Output the [X, Y] coordinate of the center of the cell containing the given text.  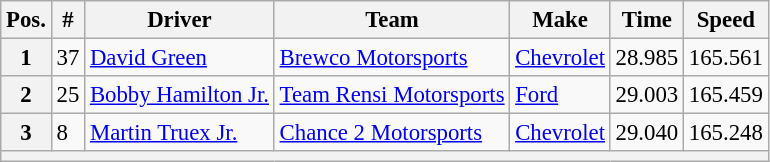
Time [646, 20]
165.561 [726, 58]
Martin Truex Jr. [180, 133]
Speed [726, 20]
Pos. [26, 20]
2 [26, 95]
# [68, 20]
Make [560, 20]
37 [68, 58]
Chance 2 Motorsports [392, 133]
Brewco Motorsports [392, 58]
David Green [180, 58]
165.248 [726, 133]
1 [26, 58]
29.003 [646, 95]
165.459 [726, 95]
Team [392, 20]
Driver [180, 20]
25 [68, 95]
Bobby Hamilton Jr. [180, 95]
3 [26, 133]
29.040 [646, 133]
Ford [560, 95]
Team Rensi Motorsports [392, 95]
28.985 [646, 58]
8 [68, 133]
